Provide the [x, y] coordinate of the cell's center where the given text is located.  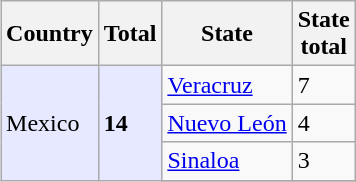
State [227, 34]
Total [130, 34]
14 [130, 123]
Mexico [50, 123]
Statetotal [324, 34]
Veracruz [227, 85]
Country [50, 34]
Sinaloa [227, 161]
3 [324, 161]
7 [324, 85]
4 [324, 123]
Nuevo León [227, 123]
